Determine the (X, Y) coordinate at the center of the cell enclosing the given text.  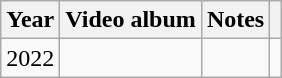
2022 (30, 58)
Notes (235, 20)
Video album (131, 20)
Year (30, 20)
